From the cell containing the given text, extract its center point as (X, Y) coordinate. 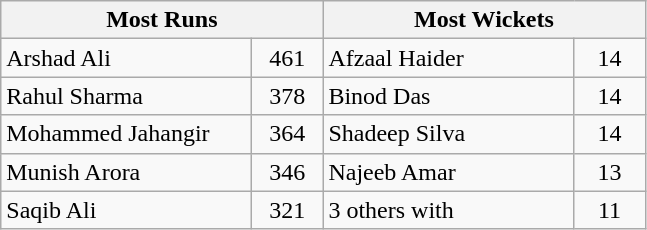
Rahul Sharma (126, 96)
Binod Das (448, 96)
Most Runs (162, 20)
Najeeb Amar (448, 172)
378 (288, 96)
461 (288, 58)
364 (288, 134)
3 others with (448, 210)
11 (610, 210)
Arshad Ali (126, 58)
Shadeep Silva (448, 134)
Most Wickets (484, 20)
Mohammed Jahangir (126, 134)
Saqib Ali (126, 210)
Afzaal Haider (448, 58)
13 (610, 172)
Munish Arora (126, 172)
346 (288, 172)
321 (288, 210)
